Capture the cell that displays the provided text and extract its [X, Y] central coordinate. 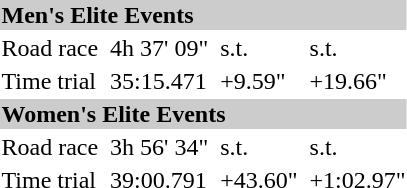
Men's Elite Events [204, 15]
3h 56' 34" [160, 147]
35:15.471 [160, 81]
Time trial [50, 81]
Women's Elite Events [204, 114]
+9.59" [259, 81]
4h 37' 09" [160, 48]
+19.66" [358, 81]
